Provide the [X, Y] coordinate of the cell's center where the given text is located.  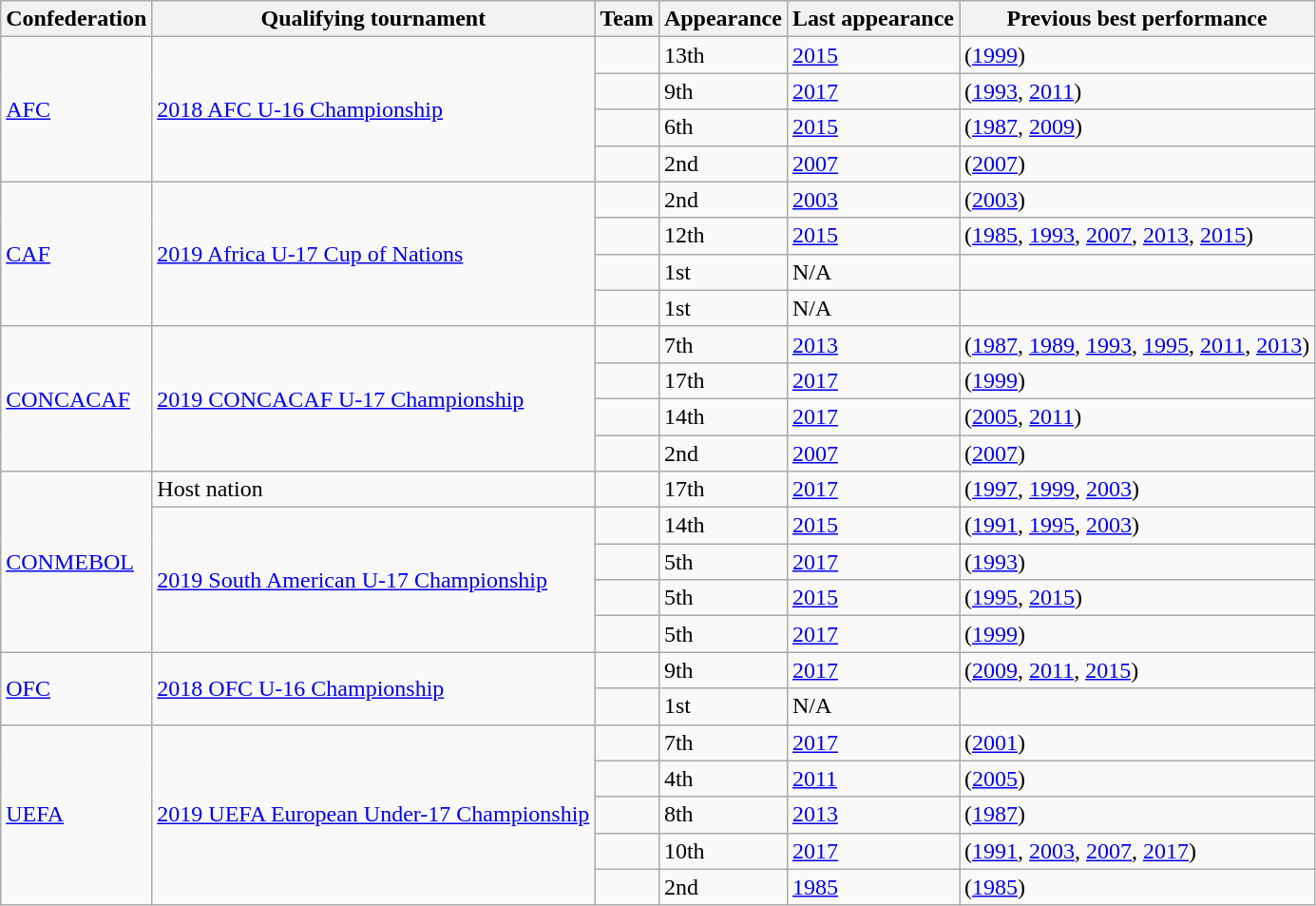
(2003) [1137, 200]
(1995, 2015) [1137, 598]
(2001) [1137, 742]
Previous best performance [1137, 19]
(1997, 1999, 2003) [1137, 490]
(1991, 1995, 2003) [1137, 526]
(2005, 2011) [1137, 416]
Host nation [373, 490]
2019 UEFA European Under-17 Championship [373, 815]
UEFA [76, 815]
12th [722, 236]
CONCACAF [76, 398]
Confederation [76, 19]
2003 [872, 200]
6th [722, 127]
8th [722, 815]
2018 OFC U-16 Championship [373, 688]
OFC [76, 688]
(1991, 2003, 2007, 2017) [1137, 851]
(1987, 1989, 1993, 1995, 2011, 2013) [1137, 344]
2019 CONCACAF U-17 Championship [373, 398]
(2005) [1137, 779]
10th [722, 851]
4th [722, 779]
13th [722, 55]
CAF [76, 254]
(2009, 2011, 2015) [1137, 670]
(1985, 1993, 2007, 2013, 2015) [1137, 236]
(1987, 2009) [1137, 127]
2019 South American U-17 Championship [373, 580]
2011 [872, 779]
(1985) [1137, 887]
Last appearance [872, 19]
Qualifying tournament [373, 19]
(1993) [1137, 562]
AFC [76, 109]
CONMEBOL [76, 562]
2019 Africa U-17 Cup of Nations [373, 254]
(1993, 2011) [1137, 91]
Appearance [722, 19]
1985 [872, 887]
Team [627, 19]
2018 AFC U-16 Championship [373, 109]
(1987) [1137, 815]
